Locate the cell with the specified text and output its (x, y) center coordinate. 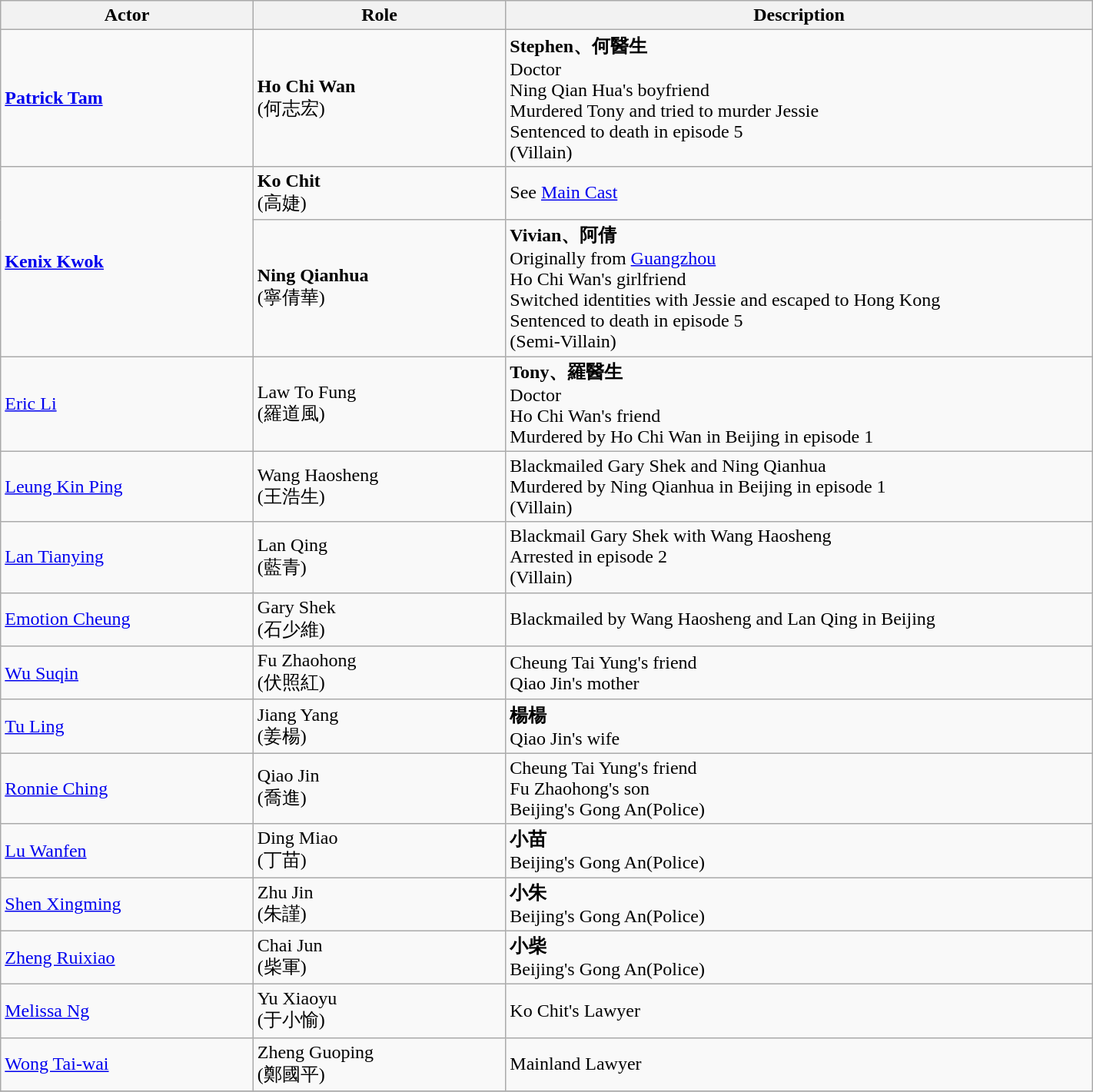
Patrick Tam (128, 98)
Blackmailed Gary Shek and Ning QianhuaMurdered by Ning Qianhua in Beijing in episode 1(Villain) (799, 486)
Wu Suqin (128, 673)
Tu Ling (128, 726)
Kenix Kwok (128, 261)
Ding Miao(丁苗) (379, 851)
Blackmail Gary Shek with Wang HaoshengArrested in episode 2(Villain) (799, 557)
Tony、羅醫生DoctorHo Chi Wan's friendMurdered by Ho Chi Wan in Beijing in episode 1 (799, 404)
Wong Tai-wai (128, 1064)
Yu Xiaoyu(于小愉) (379, 1011)
小苗Beijing's Gong An(Police) (799, 851)
Role (379, 15)
Mainland Lawyer (799, 1064)
Lu Wanfen (128, 851)
Actor (128, 15)
Fu Zhaohong(伏照紅) (379, 673)
Emotion Cheung (128, 619)
Zhu Jin(朱謹) (379, 904)
Qiao Jin(喬進) (379, 788)
Eric Li (128, 404)
楊楊Qiao Jin's wife (799, 726)
See Main Cast (799, 193)
Ronnie Ching (128, 788)
Lan Qing(藍青) (379, 557)
Leung Kin Ping (128, 486)
Blackmailed by Wang Haosheng and Lan Qing in Beijing (799, 619)
Gary Shek(石少維) (379, 619)
小柴Beijing's Gong An(Police) (799, 958)
Stephen、何醫生DoctorNing Qian Hua's boyfriendMurdered Tony and tried to murder JessieSentenced to death in episode 5(Villain) (799, 98)
Lan Tianying (128, 557)
Cheung Tai Yung's friendFu Zhaohong's sonBeijing's Gong An(Police) (799, 788)
小朱Beijing's Gong An(Police) (799, 904)
Melissa Ng (128, 1011)
Ning Qianhua(寧倩華) (379, 288)
Ko Chit's Lawyer (799, 1011)
Ho Chi Wan(何志宏) (379, 98)
Zheng Ruixiao (128, 958)
Wang Haosheng(王浩生) (379, 486)
Law To Fung(羅道風) (379, 404)
Zheng Guoping(鄭國平) (379, 1064)
Chai Jun(柴軍) (379, 958)
Shen Xingming (128, 904)
Ko Chit(高婕) (379, 193)
Cheung Tai Yung's friendQiao Jin's mother (799, 673)
Jiang Yang(姜楊) (379, 726)
Description (799, 15)
